From the cell containing the given text, extract its center point as (X, Y) coordinate. 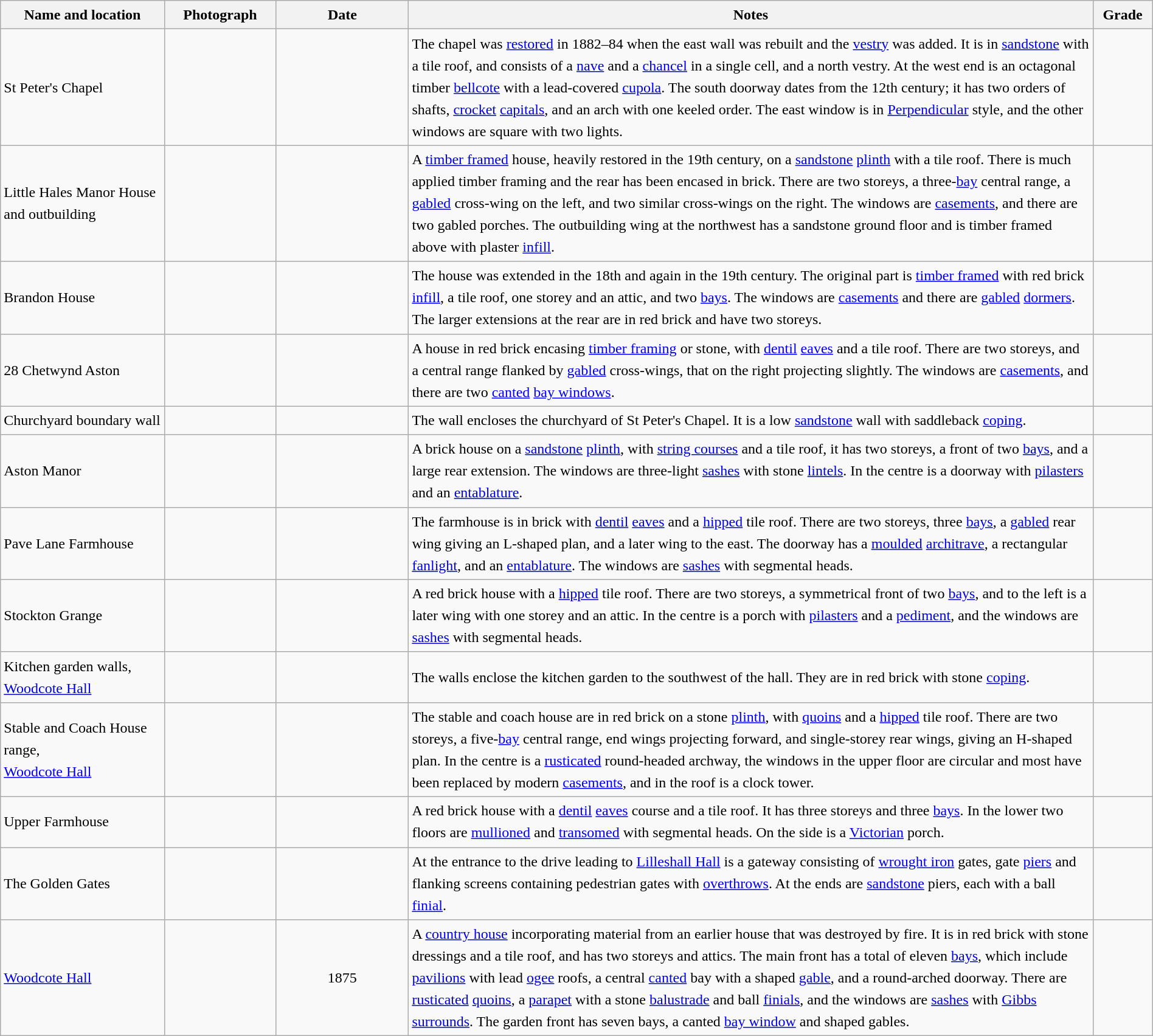
Name and location (83, 15)
Date (342, 15)
The Golden Gates (83, 884)
Little Hales Manor House and outbuilding (83, 203)
Pave Lane Farmhouse (83, 544)
Grade (1123, 15)
Upper Farmhouse (83, 822)
St Peter's Chapel (83, 88)
Notes (750, 15)
Photograph (220, 15)
1875 (342, 978)
Woodcote Hall (83, 978)
The wall encloses the churchyard of St Peter's Chapel. It is a low sandstone wall with saddleback coping. (750, 421)
Stable and Coach House range,Woodcote Hall (83, 749)
Aston Manor (83, 471)
Stockton Grange (83, 615)
Kitchen garden walls, Woodcote Hall (83, 677)
The walls enclose the kitchen garden to the southwest of the hall. They are in red brick with stone coping. (750, 677)
Churchyard boundary wall (83, 421)
28 Chetwynd Aston (83, 370)
Brandon House (83, 298)
